Output the (X, Y) coordinate of the center of the cell containing the given text.  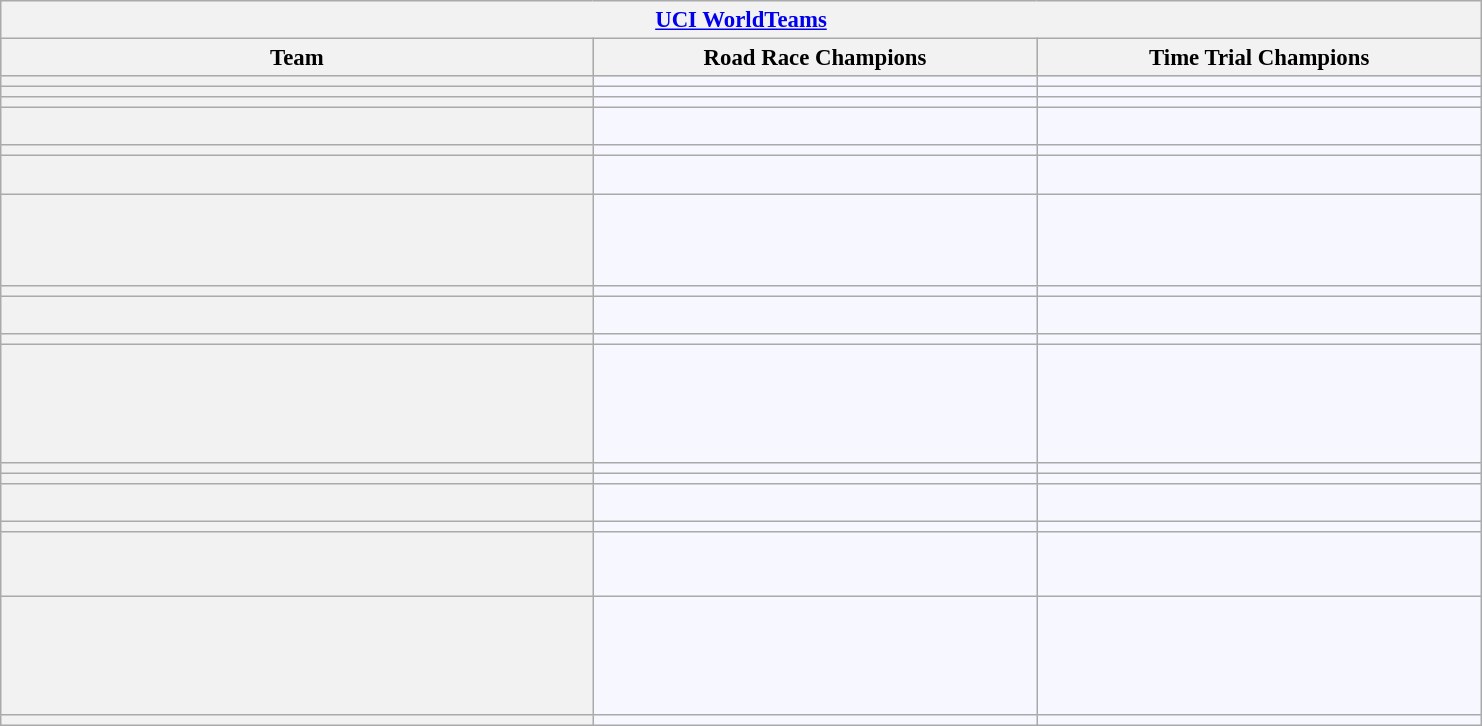
Time Trial Champions (1259, 58)
Road Race Champions (815, 58)
UCI WorldTeams (741, 20)
Team (297, 58)
